For the text-containing cell, return its midpoint in (x, y) coordinate format. 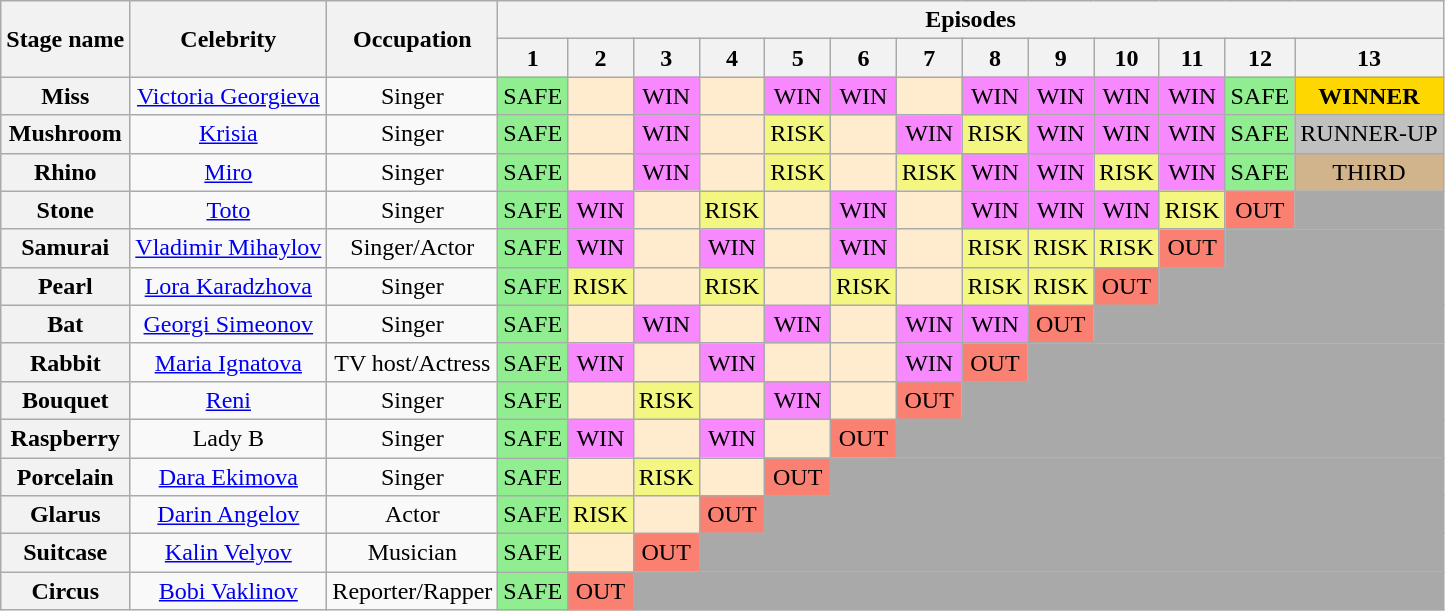
TV host/Actress (412, 362)
Occupation (412, 39)
Porcelain (66, 477)
5 (798, 58)
Stage name (66, 39)
Toto (228, 210)
Dara Ekimova (228, 477)
Episodes (970, 20)
Circus (66, 591)
Pearl (66, 286)
Bat (66, 324)
Darin Angelov (228, 515)
4 (732, 58)
2 (601, 58)
Georgi Simeonov (228, 324)
6 (864, 58)
Bobi Vaklinov (228, 591)
13 (1369, 58)
Lora Karadzhova (228, 286)
Stone (66, 210)
Rhino (66, 172)
Reporter/Rapper (412, 591)
Actor (412, 515)
Miss (66, 96)
Singer/Actor (412, 248)
Kalin Velyov (228, 553)
Musician (412, 553)
Suitcase (66, 553)
Victoria Georgieva (228, 96)
Miro (228, 172)
Rabbit (66, 362)
7 (929, 58)
Samurai (66, 248)
Reni (228, 400)
Maria Ignatova (228, 362)
Mushroom (66, 134)
WINNER (1369, 96)
RUNNER-UP (1369, 134)
3 (666, 58)
1 (533, 58)
Krisia (228, 134)
Glarus (66, 515)
Bouquet (66, 400)
8 (995, 58)
Lady B (228, 438)
Celebrity (228, 39)
THIRD (1369, 172)
10 (1127, 58)
9 (1061, 58)
Raspberry (66, 438)
11 (1192, 58)
12 (1260, 58)
Vladimir Mihaylov (228, 248)
